Output the (x, y) coordinate of the center of the cell containing the given text.  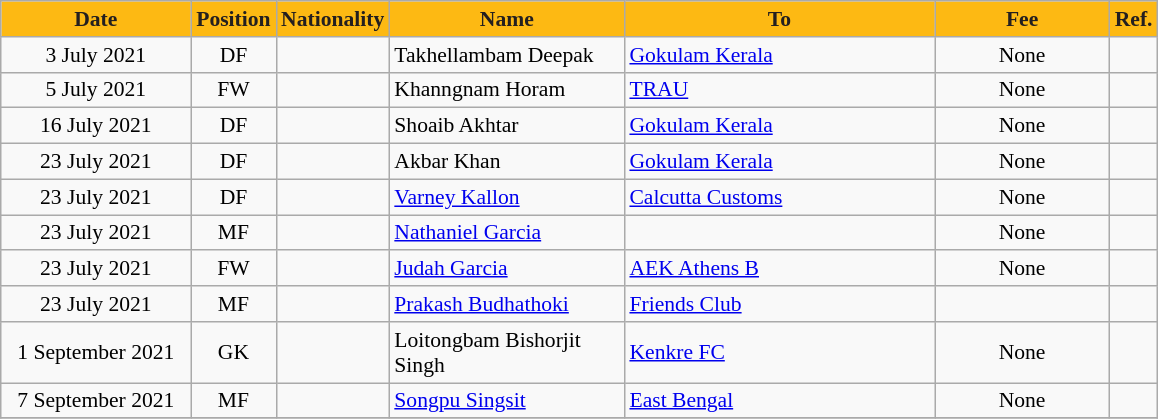
GK (234, 352)
Ref. (1134, 19)
Fee (1022, 19)
East Bengal (779, 401)
Nationality (332, 19)
5 July 2021 (96, 90)
TRAU (779, 90)
Position (234, 19)
Takhellambam Deepak (506, 55)
Prakash Budhathoki (506, 304)
Name (506, 19)
Khanngnam Horam (506, 90)
Varney Kallon (506, 197)
Akbar Khan (506, 162)
Kenkre FC (779, 352)
AEK Athens B (779, 269)
To (779, 19)
1 September 2021 (96, 352)
16 July 2021 (96, 126)
Loitongbam Bishorjit Singh (506, 352)
Songpu Singsit (506, 401)
Calcutta Customs (779, 197)
Nathaniel Garcia (506, 233)
3 July 2021 (96, 55)
Date (96, 19)
Judah Garcia (506, 269)
Shoaib Akhtar (506, 126)
7 September 2021 (96, 401)
Friends Club (779, 304)
